Identify which cell holds the provided text, then report its [x, y] central coordinate. 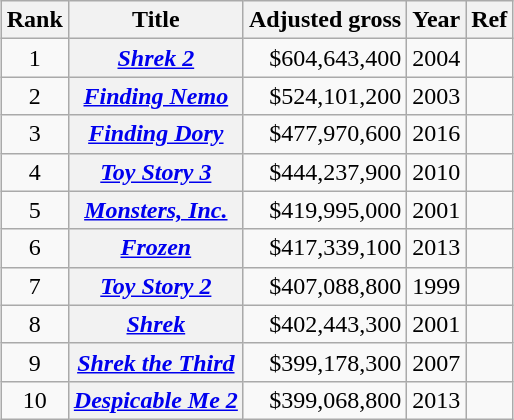
$419,995,000 [324, 210]
$399,178,300 [324, 362]
$407,088,800 [324, 286]
Toy Story 3 [156, 172]
$402,443,300 [324, 324]
$444,237,900 [324, 172]
Title [156, 20]
Shrek 2 [156, 58]
$417,339,100 [324, 248]
6 [34, 248]
2016 [436, 134]
2007 [436, 362]
1 [34, 58]
Finding Nemo [156, 96]
4 [34, 172]
7 [34, 286]
Despicable Me 2 [156, 400]
$524,101,200 [324, 96]
$399,068,800 [324, 400]
Shrek [156, 324]
2003 [436, 96]
Adjusted gross [324, 20]
10 [34, 400]
Frozen [156, 248]
Monsters, Inc. [156, 210]
5 [34, 210]
$477,970,600 [324, 134]
2010 [436, 172]
1999 [436, 286]
Toy Story 2 [156, 286]
Rank [34, 20]
2 [34, 96]
8 [34, 324]
3 [34, 134]
Ref [490, 20]
9 [34, 362]
Year [436, 20]
$604,643,400 [324, 58]
Finding Dory [156, 134]
Shrek the Third [156, 362]
2004 [436, 58]
